Locate the cell with the specified text and output its (X, Y) center coordinate. 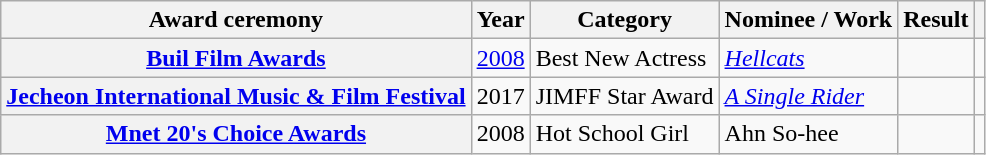
Hot School Girl (624, 134)
A Single Rider (808, 96)
Hellcats (808, 58)
2017 (500, 96)
Result (936, 20)
Award ceremony (236, 20)
Ahn So-hee (808, 134)
Jecheon International Music & Film Festival (236, 96)
Category (624, 20)
Mnet 20's Choice Awards (236, 134)
Buil Film Awards (236, 58)
Nominee / Work (808, 20)
Best New Actress (624, 58)
Year (500, 20)
JIMFF Star Award (624, 96)
